Find where the given text appears and provide that cell's center as [X, Y] coordinate. 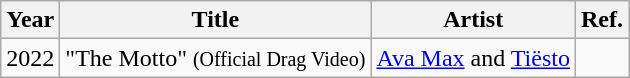
"The Motto" (Official Drag Video) [216, 58]
Artist [474, 20]
Title [216, 20]
Ref. [602, 20]
2022 [30, 58]
Year [30, 20]
Ava Max and Tiësto [474, 58]
